Determine the (X, Y) coordinate at the center of the cell enclosing the given text.  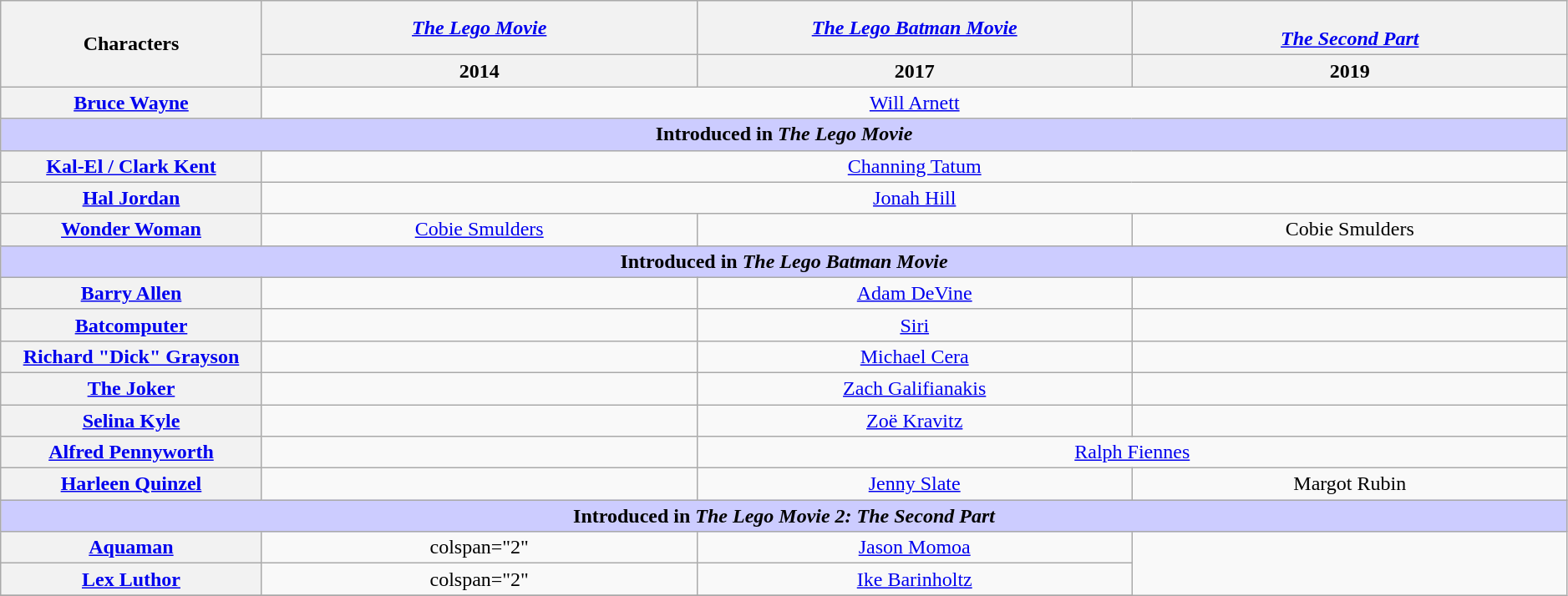
Adam DeVine (914, 293)
Ike Barinholtz (914, 579)
Hal Jordan (131, 198)
Selina Kyle (131, 420)
Kal-El / Clark Kent (131, 166)
Lex Luthor (131, 579)
Ralph Fiennes (1132, 452)
Aquaman (131, 548)
Characters (131, 43)
Channing Tatum (914, 166)
Siri (914, 325)
Batcomputer (131, 325)
The Second Part (1350, 28)
Barry Allen (131, 293)
Jason Momoa (914, 548)
Wonder Woman (131, 230)
The Lego Batman Movie (914, 28)
Introduced in The Lego Movie (784, 134)
2014 (480, 71)
2019 (1350, 71)
Richard "Dick" Grayson (131, 356)
Introduced in The Lego Batman Movie (784, 261)
Zoë Kravitz (914, 420)
Alfred Pennyworth (131, 452)
The Lego Movie (480, 28)
Jonah Hill (914, 198)
Will Arnett (914, 103)
Zach Galifianakis (914, 388)
Michael Cera (914, 356)
2017 (914, 71)
The Joker (131, 388)
Margot Rubin (1350, 484)
Harleen Quinzel (131, 484)
Bruce Wayne (131, 103)
Jenny Slate (914, 484)
Introduced in The Lego Movie 2: The Second Part (784, 516)
